Scan for the cell matching the given text and deliver its [X, Y] coordinate at center. 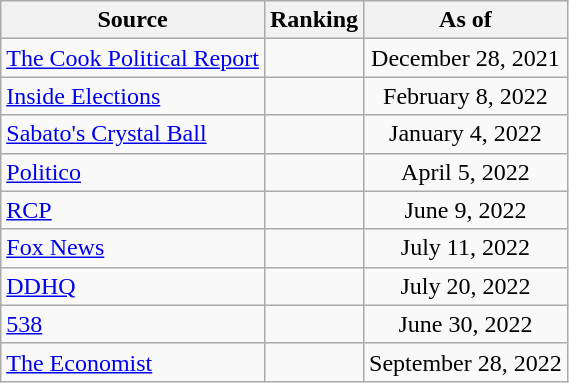
February 8, 2022 [466, 96]
June 30, 2022 [466, 324]
RCP [133, 210]
June 9, 2022 [466, 210]
Politico [133, 172]
Fox News [133, 248]
December 28, 2021 [466, 58]
Inside Elections [133, 96]
January 4, 2022 [466, 134]
Ranking [314, 20]
The Economist [133, 362]
As of [466, 20]
The Cook Political Report [133, 58]
Sabato's Crystal Ball [133, 134]
Source [133, 20]
July 11, 2022 [466, 248]
April 5, 2022 [466, 172]
DDHQ [133, 286]
July 20, 2022 [466, 286]
September 28, 2022 [466, 362]
538 [133, 324]
